Provide the (x, y) coordinate of the cell's center where the given text is located.  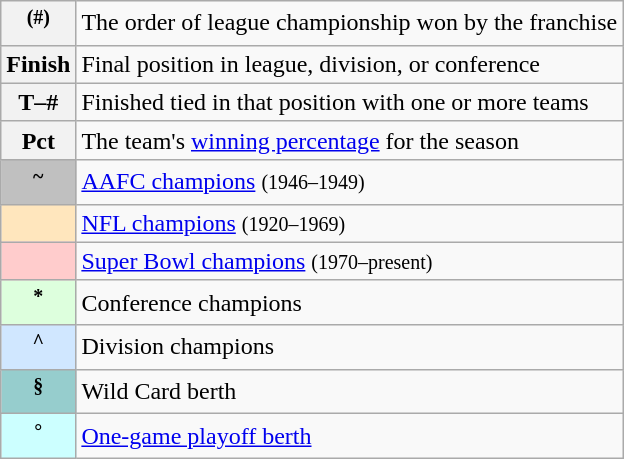
° (38, 436)
(#) (38, 24)
Pct (38, 140)
NFL champions (1920–1969) (350, 223)
The team's winning percentage for the season (350, 140)
Wild Card berth (350, 392)
* (38, 302)
One-game playoff berth (350, 436)
Division champions (350, 348)
~ (38, 182)
The order of league championship won by the franchise (350, 24)
Super Bowl champions (1970–present) (350, 261)
§ (38, 392)
^ (38, 348)
Conference champions (350, 302)
Final position in league, division, or conference (350, 64)
AAFC champions (1946–1949) (350, 182)
Finished tied in that position with one or more teams (350, 102)
T–# (38, 102)
Finish (38, 64)
